For the text-containing cell, return its midpoint in [X, Y] coordinate format. 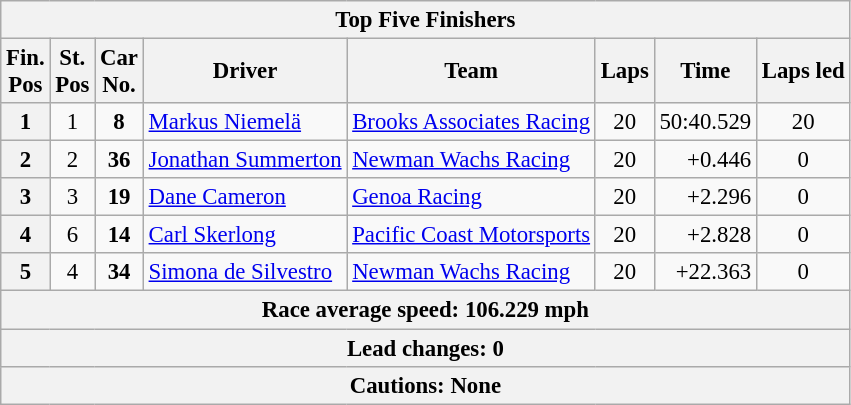
+22.363 [705, 273]
Top Five Finishers [426, 20]
Team [472, 72]
Dane Cameron [245, 197]
5 [26, 273]
Laps [624, 72]
Pacific Coast Motorsports [472, 235]
36 [120, 160]
Markus Niemelä [245, 122]
Simona de Silvestro [245, 273]
8 [120, 122]
+0.446 [705, 160]
Jonathan Summerton [245, 160]
6 [72, 235]
34 [120, 273]
CarNo. [120, 72]
19 [120, 197]
Fin.Pos [26, 72]
St.Pos [72, 72]
+2.828 [705, 235]
Lead changes: 0 [426, 348]
Race average speed: 106.229 mph [426, 310]
Cautions: None [426, 385]
50:40.529 [705, 122]
Time [705, 72]
Driver [245, 72]
Carl Skerlong [245, 235]
Brooks Associates Racing [472, 122]
Genoa Racing [472, 197]
+2.296 [705, 197]
Laps led [803, 72]
14 [120, 235]
